Output the (X, Y) coordinate of the center of the cell containing the given text.  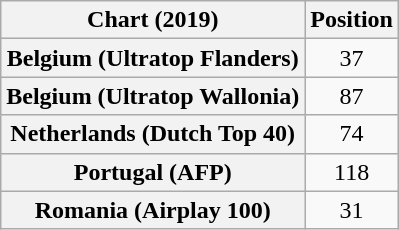
118 (352, 172)
37 (352, 58)
Position (352, 20)
Belgium (Ultratop Flanders) (153, 58)
Romania (Airplay 100) (153, 210)
Belgium (Ultratop Wallonia) (153, 96)
87 (352, 96)
Netherlands (Dutch Top 40) (153, 134)
74 (352, 134)
Chart (2019) (153, 20)
31 (352, 210)
Portugal (AFP) (153, 172)
